For the text-containing cell, return its midpoint in [X, Y] coordinate format. 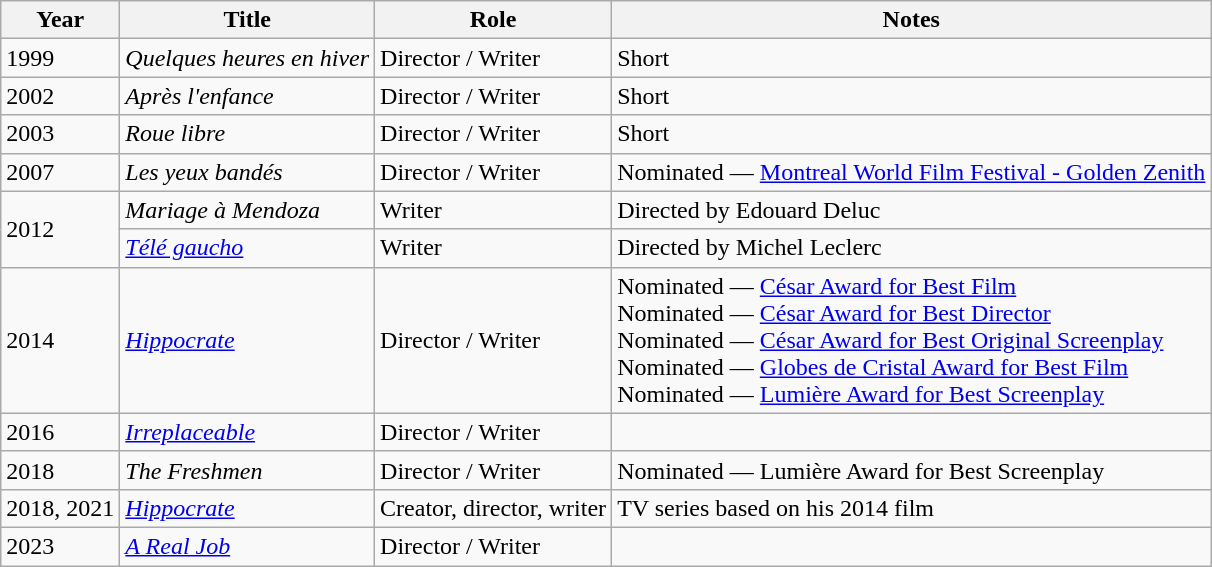
2014 [60, 340]
Nominated — Lumière Award for Best Screenplay [912, 470]
Roue libre [248, 134]
Year [60, 20]
2023 [60, 546]
Télé gaucho [248, 248]
Title [248, 20]
Nominated — Montreal World Film Festival - Golden Zenith [912, 172]
1999 [60, 58]
The Freshmen [248, 470]
Après l'enfance [248, 96]
Notes [912, 20]
2018 [60, 470]
2007 [60, 172]
2003 [60, 134]
2002 [60, 96]
2018, 2021 [60, 508]
TV series based on his 2014 film [912, 508]
2012 [60, 229]
Mariage à Mendoza [248, 210]
Directed by Michel Leclerc [912, 248]
Creator, director, writer [494, 508]
2016 [60, 432]
Directed by Edouard Deluc [912, 210]
Quelques heures en hiver [248, 58]
A Real Job [248, 546]
Les yeux bandés [248, 172]
Role [494, 20]
Irreplaceable [248, 432]
